Provide the (X, Y) coordinate of the cell's center where the given text is located.  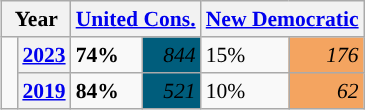
62 (326, 91)
15% (245, 55)
New Democratic (282, 19)
176 (326, 55)
2023 (44, 55)
844 (172, 55)
Year (36, 19)
2019 (44, 91)
521 (172, 91)
84% (107, 91)
74% (107, 55)
10% (245, 91)
United Cons. (136, 19)
